Return (X, Y) of the center of cell containing provided text 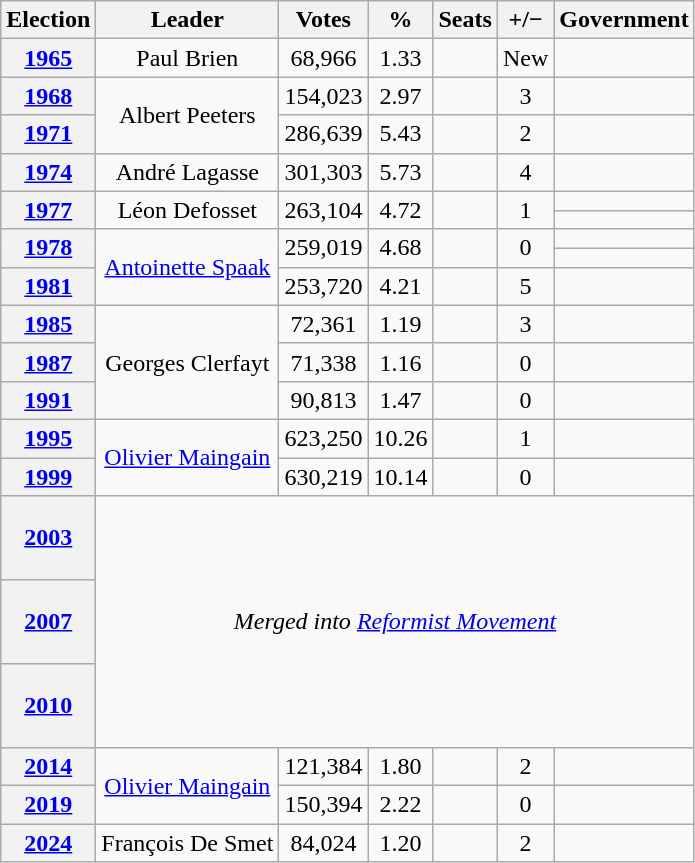
1991 (48, 400)
Election (48, 20)
630,219 (324, 477)
10.14 (400, 477)
André Lagasse (188, 172)
4.72 (400, 210)
84,024 (324, 843)
1.33 (400, 58)
4.68 (400, 248)
154,023 (324, 96)
1999 (48, 477)
Government (624, 20)
253,720 (324, 286)
Antoinette Spaak (188, 267)
New (525, 58)
1.19 (400, 324)
1.16 (400, 362)
1965 (48, 58)
Georges Clerfayt (188, 362)
263,104 (324, 210)
2024 (48, 843)
5.73 (400, 172)
5.43 (400, 134)
1.47 (400, 400)
286,639 (324, 134)
71,338 (324, 362)
10.26 (400, 438)
2003 (48, 538)
1971 (48, 134)
1985 (48, 324)
2010 (48, 706)
2019 (48, 805)
Paul Brien (188, 58)
150,394 (324, 805)
1987 (48, 362)
2.97 (400, 96)
1.20 (400, 843)
% (400, 20)
2.22 (400, 805)
Léon Defosset (188, 210)
+/− (525, 20)
259,019 (324, 248)
72,361 (324, 324)
Leader (188, 20)
1978 (48, 248)
121,384 (324, 767)
1.80 (400, 767)
François De Smet (188, 843)
301,303 (324, 172)
5 (525, 286)
1974 (48, 172)
Albert Peeters (188, 115)
Seats (465, 20)
2007 (48, 622)
1981 (48, 286)
1968 (48, 96)
1995 (48, 438)
Votes (324, 20)
623,250 (324, 438)
1977 (48, 210)
Merged into Reformist Movement (395, 622)
2014 (48, 767)
4.21 (400, 286)
4 (525, 172)
90,813 (324, 400)
68,966 (324, 58)
